Return the (x, y) coordinate for the center point of the cell that contains the specified text.  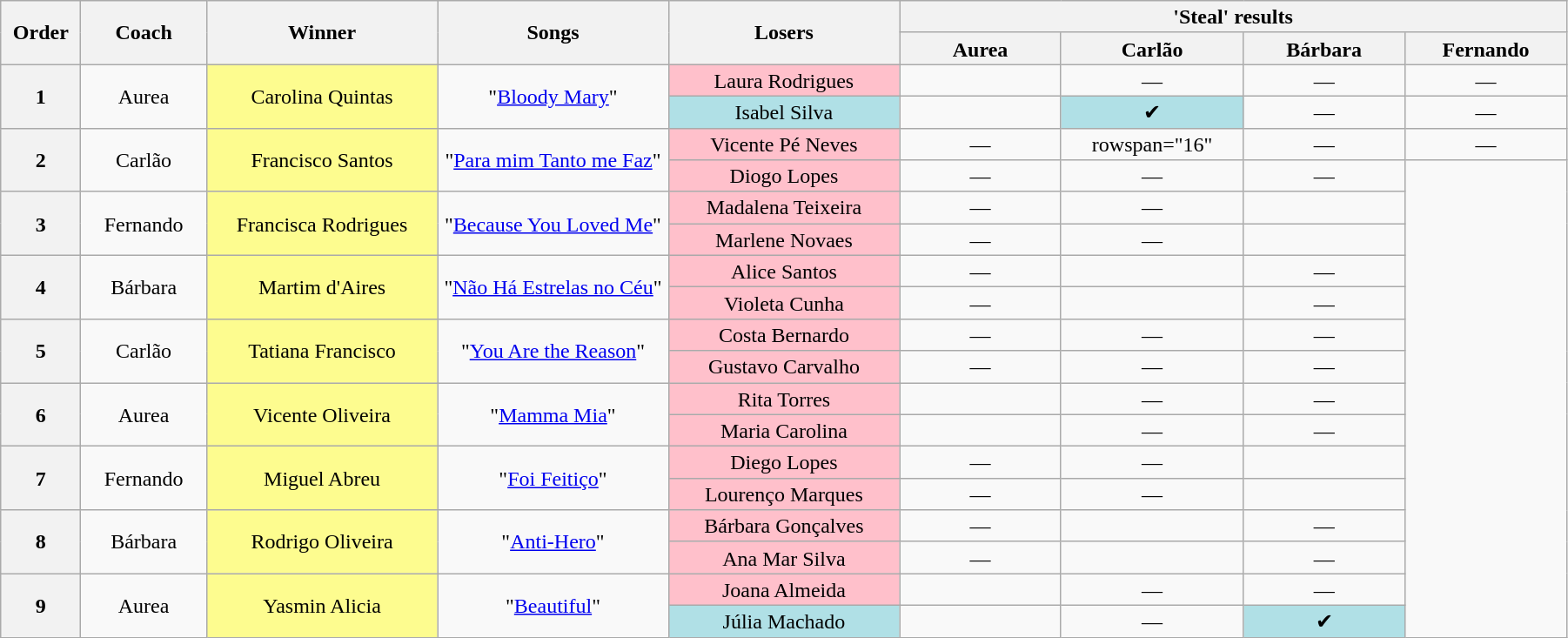
Joana Almeida (783, 590)
Ana Mar Silva (783, 557)
"Anti-Hero" (553, 541)
9 (41, 606)
Tatiana Francisco (322, 350)
2 (41, 160)
Carolina Quintas (322, 96)
Winner (322, 33)
Violeta Cunha (783, 303)
Martim d'Aires (322, 287)
Rita Torres (783, 399)
8 (41, 541)
Alice Santos (783, 272)
Losers (783, 33)
Madalena Teixeira (783, 207)
Diogo Lopes (783, 176)
Marlene Novaes (783, 240)
"Because You Loved Me" (553, 223)
Miguel Abreu (322, 479)
Bárbara Gonçalves (783, 526)
6 (41, 414)
Costa Bernardo (783, 334)
Gustavo Carvalho (783, 367)
Júlia Machado (783, 621)
5 (41, 350)
rowspan="16" (1152, 144)
Order (41, 33)
'Steal' results (1234, 17)
Lourenço Marques (783, 494)
Maria Carolina (783, 430)
Francisco Santos (322, 160)
Songs (553, 33)
7 (41, 479)
"Não Há Estrelas no Céu" (553, 287)
4 (41, 287)
"Foi Feitiço" (553, 479)
Vicente Pé Neves (783, 144)
"Para mim Tanto me Faz" (553, 160)
Francisca Rodrigues (322, 223)
"Beautiful" (553, 606)
"Mamma Mia" (553, 414)
1 (41, 96)
Vicente Oliveira (322, 414)
Diego Lopes (783, 463)
"You Are the Reason" (553, 350)
Coach (144, 33)
"Bloody Mary" (553, 96)
Laura Rodrigues (783, 80)
Isabel Silva (783, 111)
3 (41, 223)
Yasmin Alicia (322, 606)
Rodrigo Oliveira (322, 541)
